Extract the (x, y) coordinate from the center of the cell holding the provided text.  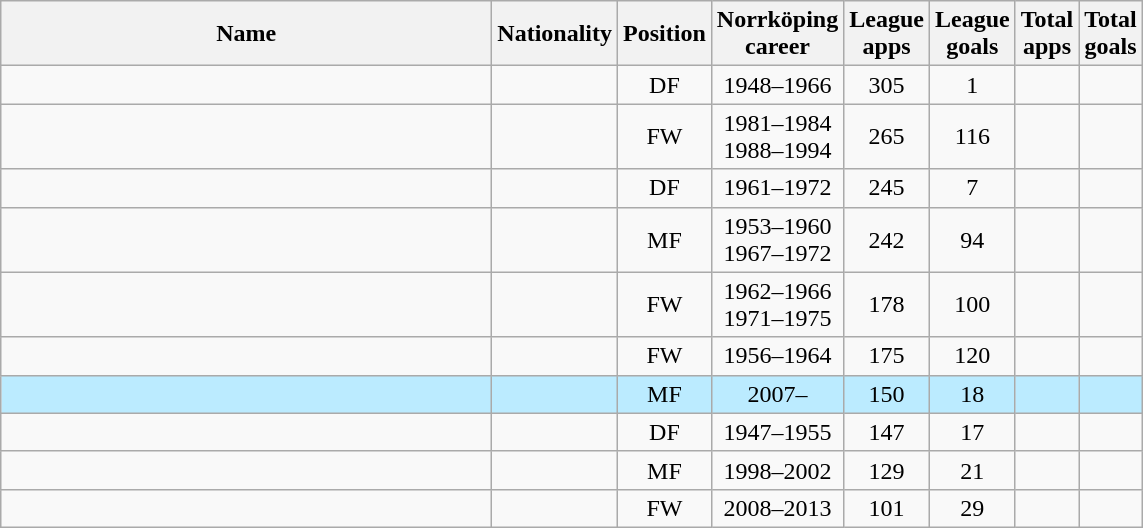
7 (972, 188)
129 (887, 470)
305 (887, 85)
101 (887, 508)
100 (972, 304)
2008–2013 (777, 508)
1962–19661971–1975 (777, 304)
Totalapps (1047, 34)
116 (972, 136)
Nationality (555, 34)
147 (887, 432)
94 (972, 240)
120 (972, 356)
Totalgoals (1111, 34)
1961–1972 (777, 188)
Position (665, 34)
2007– (777, 394)
245 (887, 188)
1948–1966 (777, 85)
178 (887, 304)
242 (887, 240)
21 (972, 470)
Name (246, 34)
Leagueapps (887, 34)
1 (972, 85)
17 (972, 432)
Leaguegoals (972, 34)
29 (972, 508)
265 (887, 136)
Norrköpingcareer (777, 34)
1953–19601967–1972 (777, 240)
1981–19841988–1994 (777, 136)
18 (972, 394)
1998–2002 (777, 470)
1956–1964 (777, 356)
1947–1955 (777, 432)
175 (887, 356)
150 (887, 394)
